Identify which cell holds the provided text, then report its (x, y) central coordinate. 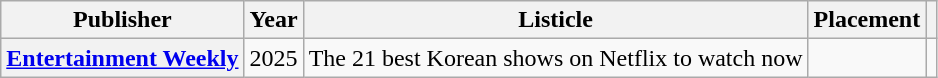
Listicle (556, 20)
Publisher (122, 20)
The 21 best Korean shows on Netflix to watch now (556, 58)
Year (274, 20)
Placement (867, 20)
Entertainment Weekly (122, 58)
2025 (274, 58)
